Provide the (X, Y) coordinate of the cell's center where the given text is located.  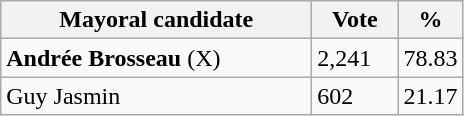
Mayoral candidate (156, 20)
78.83 (430, 58)
602 (355, 96)
21.17 (430, 96)
Vote (355, 20)
Guy Jasmin (156, 96)
% (430, 20)
2,241 (355, 58)
Andrée Brosseau (X) (156, 58)
